Return [x, y] of the center of cell containing provided text 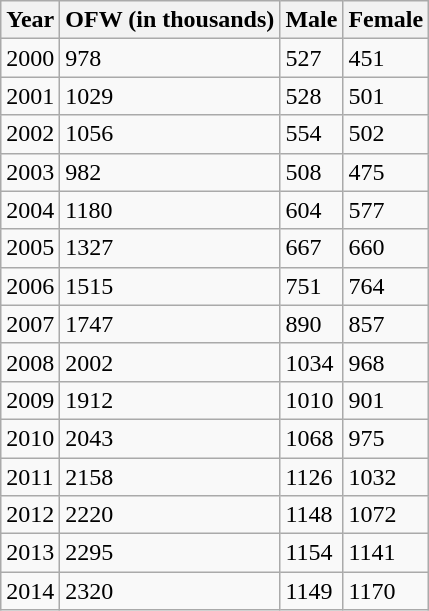
1072 [386, 515]
1515 [170, 286]
2008 [30, 362]
604 [312, 210]
501 [386, 96]
901 [386, 400]
502 [386, 134]
Year [30, 20]
1141 [386, 553]
2010 [30, 438]
1327 [170, 248]
890 [312, 324]
1056 [170, 134]
1747 [170, 324]
751 [312, 286]
527 [312, 58]
2220 [170, 515]
1912 [170, 400]
1029 [170, 96]
2000 [30, 58]
528 [312, 96]
2007 [30, 324]
OFW (in thousands) [170, 20]
982 [170, 172]
968 [386, 362]
2320 [170, 591]
Male [312, 20]
660 [386, 248]
2012 [30, 515]
1010 [312, 400]
2003 [30, 172]
2013 [30, 553]
1126 [312, 477]
2014 [30, 591]
978 [170, 58]
2009 [30, 400]
2043 [170, 438]
1068 [312, 438]
577 [386, 210]
1170 [386, 591]
475 [386, 172]
554 [312, 134]
1032 [386, 477]
857 [386, 324]
Female [386, 20]
451 [386, 58]
2011 [30, 477]
508 [312, 172]
2295 [170, 553]
667 [312, 248]
1149 [312, 591]
2005 [30, 248]
1148 [312, 515]
975 [386, 438]
2158 [170, 477]
2001 [30, 96]
1034 [312, 362]
2006 [30, 286]
1154 [312, 553]
764 [386, 286]
2004 [30, 210]
1180 [170, 210]
